From the cell containing the given text, extract its center point as [x, y] coordinate. 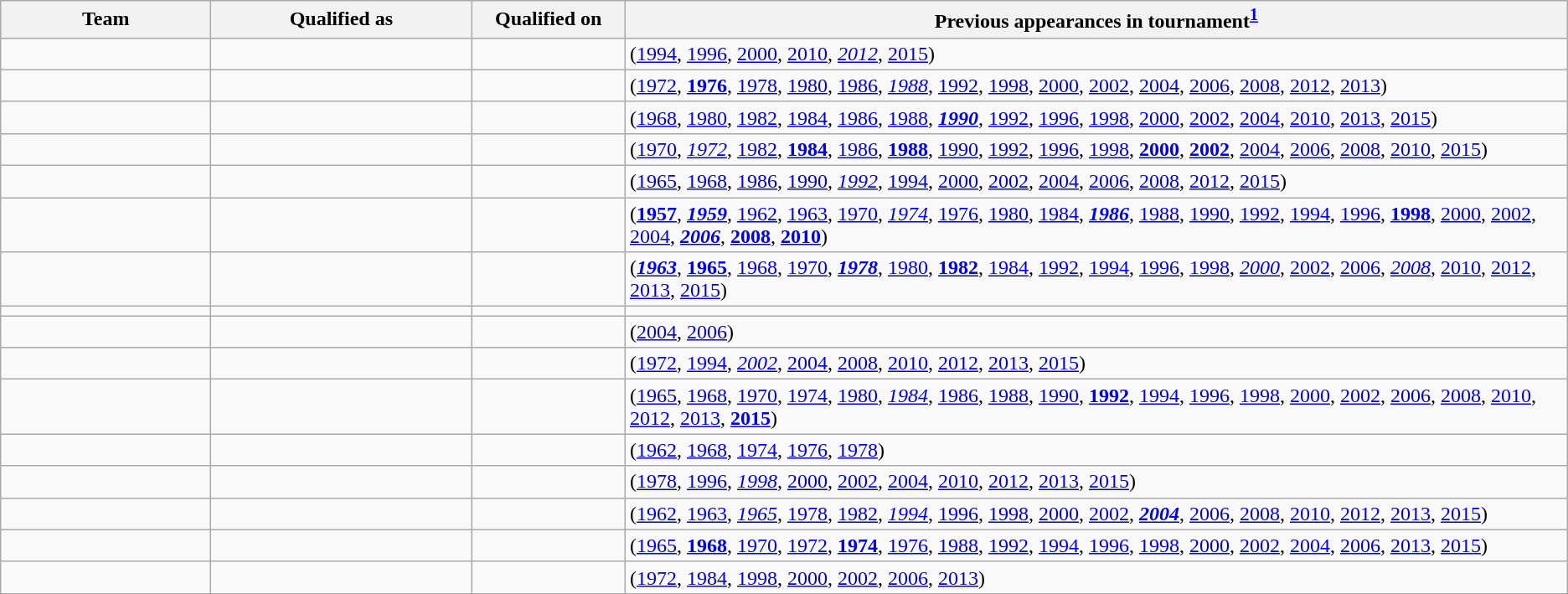
(1962, 1968, 1974, 1976, 1978) [1096, 450]
(1968, 1980, 1982, 1984, 1986, 1988, 1990, 1992, 1996, 1998, 2000, 2002, 2004, 2010, 2013, 2015) [1096, 117]
(2004, 2006) [1096, 332]
(1970, 1972, 1982, 1984, 1986, 1988, 1990, 1992, 1996, 1998, 2000, 2002, 2004, 2006, 2008, 2010, 2015) [1096, 149]
(1965, 1968, 1986, 1990, 1992, 1994, 2000, 2002, 2004, 2006, 2008, 2012, 2015) [1096, 182]
(1972, 1984, 1998, 2000, 2002, 2006, 2013) [1096, 577]
(1965, 1968, 1970, 1974, 1980, 1984, 1986, 1988, 1990, 1992, 1994, 1996, 1998, 2000, 2002, 2006, 2008, 2010, 2012, 2013, 2015) [1096, 407]
(1957, 1959, 1962, 1963, 1970, 1974, 1976, 1980, 1984, 1986, 1988, 1990, 1992, 1994, 1996, 1998, 2000, 2002, 2004, 2006, 2008, 2010) [1096, 225]
(1963, 1965, 1968, 1970, 1978, 1980, 1982, 1984, 1992, 1994, 1996, 1998, 2000, 2002, 2006, 2008, 2010, 2012, 2013, 2015) [1096, 280]
(1962, 1963, 1965, 1978, 1982, 1994, 1996, 1998, 2000, 2002, 2004, 2006, 2008, 2010, 2012, 2013, 2015) [1096, 514]
(1978, 1996, 1998, 2000, 2002, 2004, 2010, 2012, 2013, 2015) [1096, 482]
(1994, 1996, 2000, 2010, 2012, 2015) [1096, 54]
(1965, 1968, 1970, 1972, 1974, 1976, 1988, 1992, 1994, 1996, 1998, 2000, 2002, 2004, 2006, 2013, 2015) [1096, 545]
(1972, 1976, 1978, 1980, 1986, 1988, 1992, 1998, 2000, 2002, 2004, 2006, 2008, 2012, 2013) [1096, 85]
(1972, 1994, 2002, 2004, 2008, 2010, 2012, 2013, 2015) [1096, 364]
Qualified on [549, 20]
Team [106, 20]
Previous appearances in tournament1 [1096, 20]
Qualified as [342, 20]
